Return [x, y] of the center of cell containing provided text 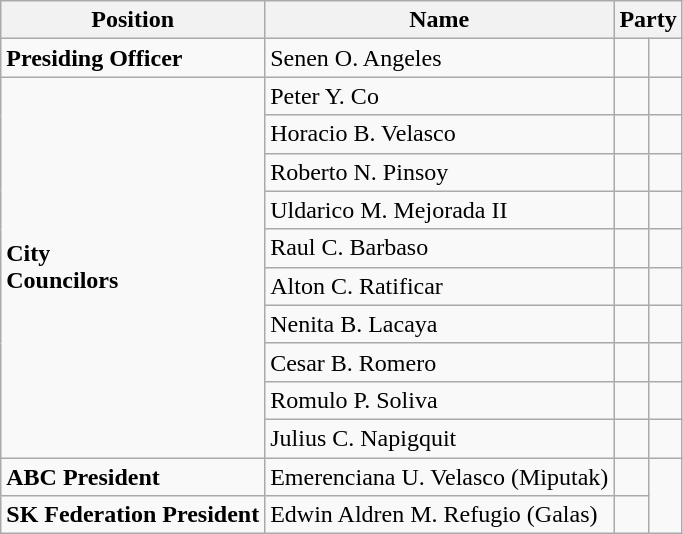
Raul C. Barbaso [440, 248]
Emerenciana U. Velasco (Miputak) [440, 477]
Romulo P. Soliva [440, 400]
Cesar B. Romero [440, 362]
Senen O. Angeles [440, 58]
Name [440, 20]
Party [648, 20]
Alton C. Ratificar [440, 286]
Julius C. Napigquit [440, 438]
SK Federation President [133, 515]
Presiding Officer [133, 58]
Peter Y. Co [440, 96]
Nenita B. Lacaya [440, 324]
Roberto N. Pinsoy [440, 172]
Position [133, 20]
Edwin Aldren M. Refugio (Galas) [440, 515]
Uldarico M. Mejorada II [440, 210]
Horacio B. Velasco [440, 134]
CityCouncilors [133, 268]
ABC President [133, 477]
